Capture the cell that displays the provided text and extract its [X, Y] central coordinate. 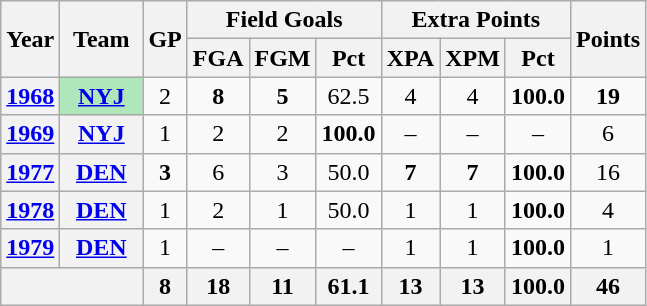
FGM [282, 58]
1968 [30, 96]
Year [30, 39]
Extra Points [476, 20]
FGA [218, 58]
16 [608, 172]
Team [102, 39]
1969 [30, 134]
1979 [30, 248]
XPA [410, 58]
1978 [30, 210]
62.5 [348, 96]
Field Goals [284, 20]
11 [282, 286]
Points [608, 39]
19 [608, 96]
GP [165, 39]
1977 [30, 172]
18 [218, 286]
46 [608, 286]
XPM [473, 58]
5 [282, 96]
61.1 [348, 286]
